Detect which cell encompasses the target text, then output its [x, y] center coordinate. 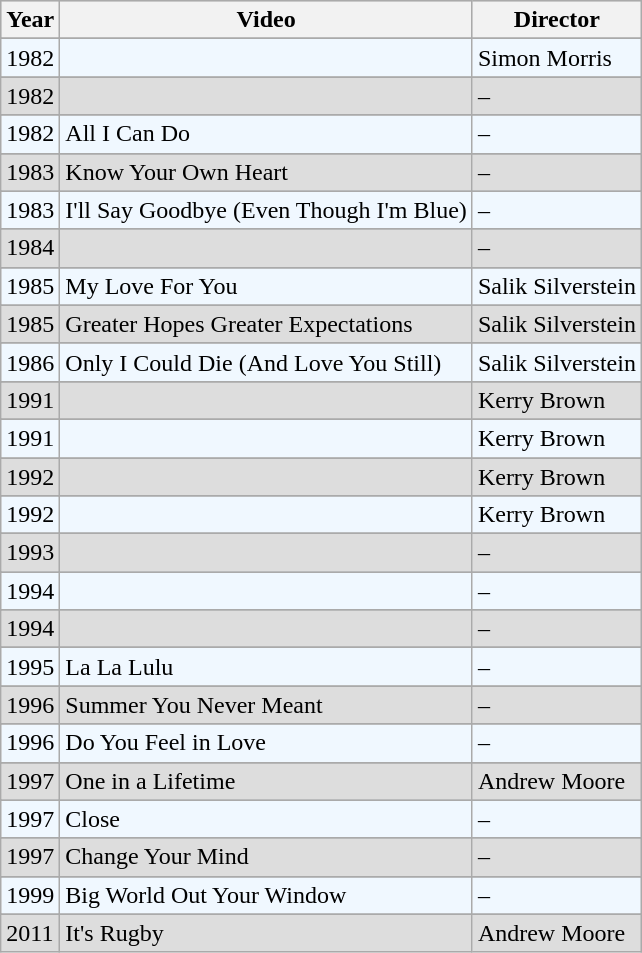
My Love For You [266, 286]
Year [30, 20]
Simon Morris [556, 58]
1993 [30, 553]
Big World Out Your Window [266, 895]
Director [556, 20]
All I Can Do [266, 134]
I'll Say Goodbye (Even Though I'm Blue) [266, 210]
Do You Feel in Love [266, 743]
Only I Could Die (And Love You Still) [266, 362]
Change Your Mind [266, 857]
Close [266, 819]
1984 [30, 248]
1999 [30, 895]
It's Rugby [266, 933]
Know Your Own Heart [266, 172]
Summer You Never Meant [266, 705]
La La Lulu [266, 667]
1986 [30, 362]
2011 [30, 933]
1995 [30, 667]
One in a Lifetime [266, 781]
Greater Hopes Greater Expectations [266, 324]
Video [266, 20]
